Find where the given text appears and provide that cell's center as [x, y] coordinate. 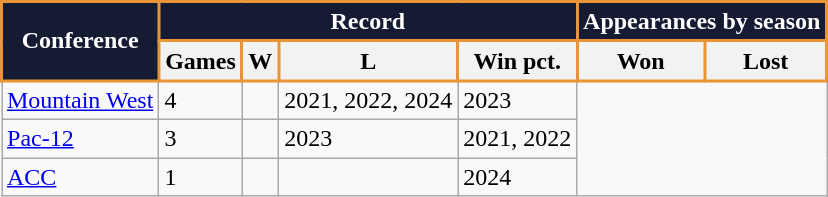
2024 [518, 177]
Pac-12 [80, 138]
Lost [766, 61]
Games [200, 61]
L [368, 61]
3 [200, 138]
2021, 2022 [518, 138]
W [260, 61]
Mountain West [80, 100]
Conference [80, 42]
Won [641, 61]
Appearances by season [702, 22]
2021, 2022, 2024 [368, 100]
4 [200, 100]
Win pct. [518, 61]
Record [368, 22]
ACC [80, 177]
1 [200, 177]
